Scan for the cell matching the given text and deliver its [x, y] coordinate at center. 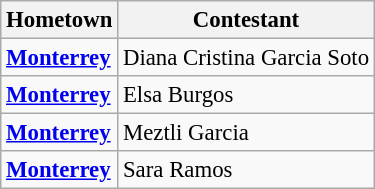
Diana Cristina Garcia Soto [246, 58]
Sara Ramos [246, 170]
Hometown [60, 20]
Contestant [246, 20]
Meztli Garcia [246, 133]
Elsa Burgos [246, 95]
